Search for the cell housing the specified text and yield its [x, y] center coordinate. 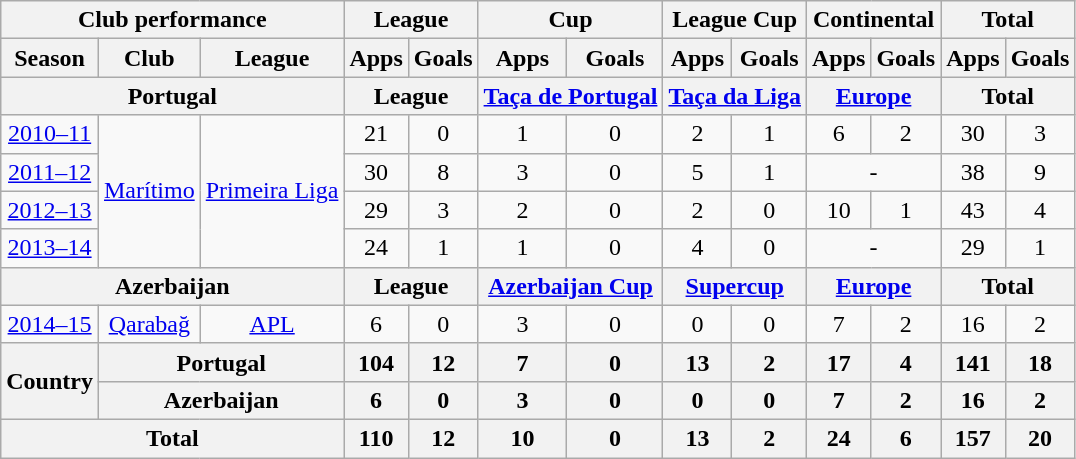
Marítimo [149, 191]
9 [1040, 172]
38 [973, 172]
157 [973, 438]
League Cup [735, 20]
2013–14 [50, 248]
2012–13 [50, 210]
Qarabağ [149, 324]
141 [973, 362]
2011–12 [50, 172]
21 [376, 134]
20 [1040, 438]
17 [838, 362]
43 [973, 210]
Club [149, 58]
Taça de Portugal [570, 96]
8 [443, 172]
Country [50, 381]
Azerbaijan Cup [570, 286]
Season [50, 58]
2014–15 [50, 324]
Cup [570, 20]
Primeira Liga [272, 191]
18 [1040, 362]
2010–11 [50, 134]
Supercup [735, 286]
110 [376, 438]
Club performance [172, 20]
APL [272, 324]
Taça da Liga [735, 96]
Continental [873, 20]
5 [698, 172]
104 [376, 362]
